Search for the cell housing the specified text and yield its (x, y) center coordinate. 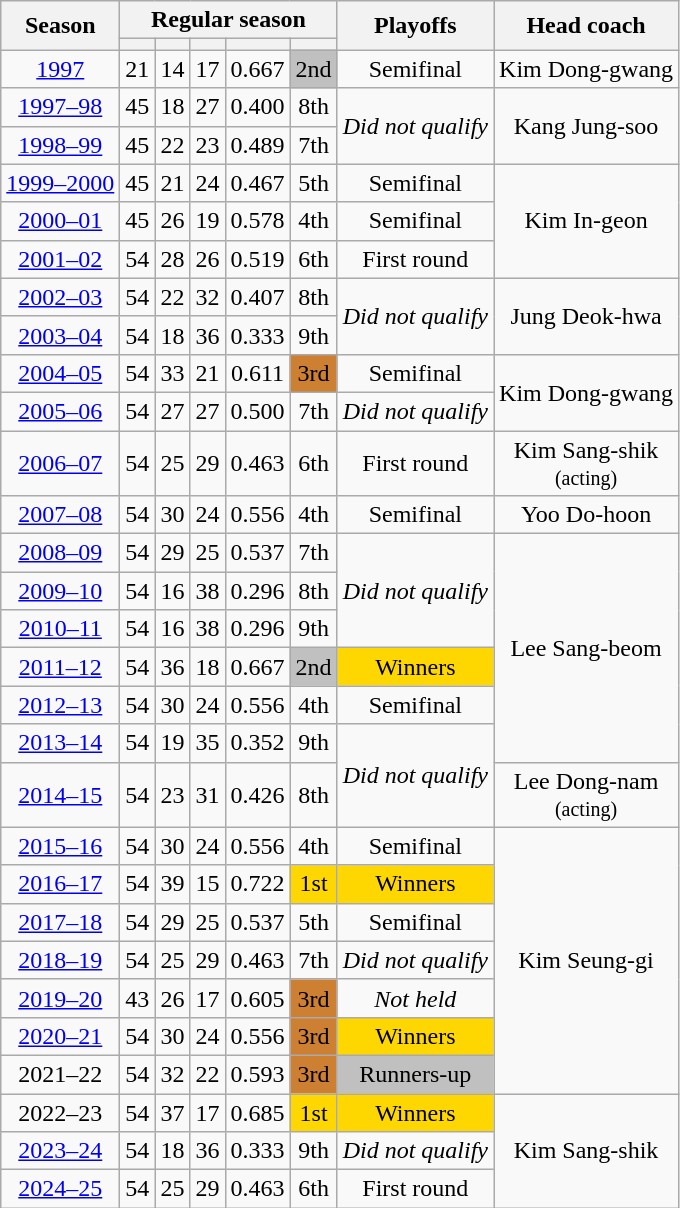
Yoo Do-hoon (586, 515)
2018–19 (60, 960)
Runners-up (415, 1074)
0.467 (258, 183)
2010–11 (60, 629)
31 (208, 794)
2001–02 (60, 259)
43 (138, 998)
0.352 (258, 743)
1998–99 (60, 145)
Kim Sang-shik(acting) (586, 462)
2020–21 (60, 1036)
2000–01 (60, 221)
2022–23 (60, 1113)
2008–09 (60, 553)
Lee Dong-nam(acting) (586, 794)
2014–15 (60, 794)
2004–05 (60, 373)
0.407 (258, 297)
0.578 (258, 221)
Not held (415, 998)
2021–22 (60, 1074)
2023–24 (60, 1151)
0.519 (258, 259)
28 (172, 259)
2013–14 (60, 743)
0.593 (258, 1074)
Kim Seung-gi (586, 960)
0.722 (258, 884)
0.426 (258, 794)
Kang Jung-soo (586, 126)
37 (172, 1113)
0.500 (258, 411)
1999–2000 (60, 183)
2005–06 (60, 411)
2015–16 (60, 846)
0.685 (258, 1113)
2024–25 (60, 1189)
2007–08 (60, 515)
1997 (60, 69)
0.489 (258, 145)
Kim In-geon (586, 221)
Playoffs (415, 26)
14 (172, 69)
Lee Sang-beom (586, 648)
1997–98 (60, 107)
2002–03 (60, 297)
33 (172, 373)
Season (60, 26)
15 (208, 884)
2011–12 (60, 667)
35 (208, 743)
Kim Sang-shik (586, 1151)
0.605 (258, 998)
39 (172, 884)
0.400 (258, 107)
2006–07 (60, 462)
0.611 (258, 373)
Head coach (586, 26)
2003–04 (60, 335)
Jung Deok-hwa (586, 316)
Regular season (228, 20)
2009–10 (60, 591)
2016–17 (60, 884)
2017–18 (60, 922)
2012–13 (60, 705)
2019–20 (60, 998)
